Detect which cell encompasses the target text, then output its [x, y] center coordinate. 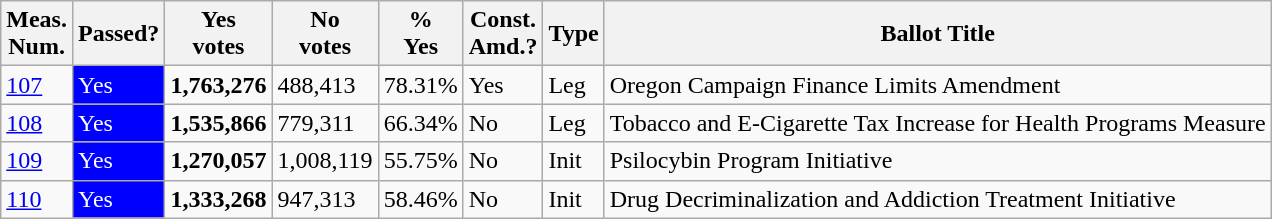
Tobacco and E-Cigarette Tax Increase for Health Programs Measure [938, 123]
58.46% [420, 199]
Drug Decriminalization and Addiction Treatment Initiative [938, 199]
110 [37, 199]
947,313 [325, 199]
1,333,268 [218, 199]
Meas.Num. [37, 34]
1,535,866 [218, 123]
Type [574, 34]
Psilocybin Program Initiative [938, 161]
Const.Amd.? [503, 34]
Novotes [325, 34]
109 [37, 161]
%Yes [420, 34]
779,311 [325, 123]
1,763,276 [218, 85]
66.34% [420, 123]
Yesvotes [218, 34]
488,413 [325, 85]
Ballot Title [938, 34]
Passed? [118, 34]
55.75% [420, 161]
107 [37, 85]
1,008,119 [325, 161]
1,270,057 [218, 161]
78.31% [420, 85]
Oregon Campaign Finance Limits Amendment [938, 85]
108 [37, 123]
